For the text-containing cell, return its midpoint in [X, Y] coordinate format. 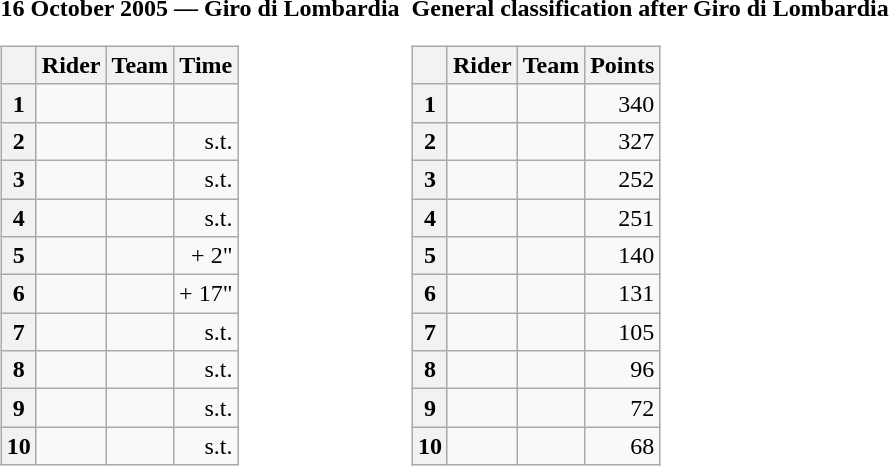
Time [206, 65]
251 [622, 217]
131 [622, 294]
327 [622, 141]
68 [622, 446]
+ 17" [206, 294]
252 [622, 179]
140 [622, 256]
72 [622, 408]
96 [622, 370]
340 [622, 103]
Points [622, 65]
+ 2" [206, 256]
105 [622, 332]
